Pinpoint the cell where the given text exists, returning its [x, y] midpoint coordinate. 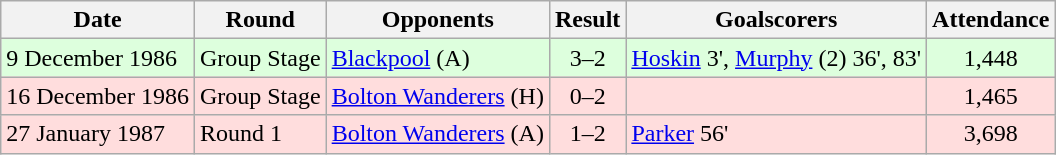
Goalscorers [776, 20]
1,465 [991, 96]
0–2 [587, 96]
16 December 1986 [98, 96]
9 December 1986 [98, 58]
1,448 [991, 58]
1–2 [587, 134]
Round 1 [260, 134]
3–2 [587, 58]
Bolton Wanderers (A) [438, 134]
Blackpool (A) [438, 58]
Bolton Wanderers (H) [438, 96]
Parker 56' [776, 134]
Result [587, 20]
Hoskin 3', Murphy (2) 36', 83' [776, 58]
27 January 1987 [98, 134]
Attendance [991, 20]
Opponents [438, 20]
Date [98, 20]
3,698 [991, 134]
Round [260, 20]
